Determine the [X, Y] coordinate at the center of the cell enclosing the given text.  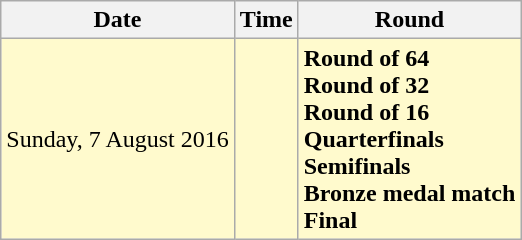
Time [266, 20]
Sunday, 7 August 2016 [118, 139]
Date [118, 20]
Round [410, 20]
Round of 64Round of 32Round of 16QuarterfinalsSemifinalsBronze medal matchFinal [410, 139]
